Provide the (X, Y) coordinate of the cell's center where the given text is located.  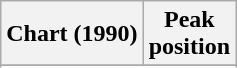
Chart (1990) (72, 34)
Peakposition (189, 34)
